Identify which cell holds the provided text, then report its [x, y] central coordinate. 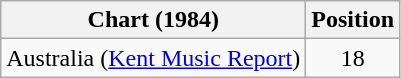
Chart (1984) [154, 20]
Position [353, 20]
Australia (Kent Music Report) [154, 58]
18 [353, 58]
